Determine the (X, Y) coordinate at the center of the cell enclosing the given text.  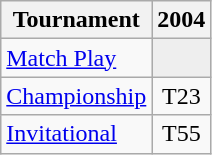
Invitational (76, 134)
T55 (182, 134)
2004 (182, 20)
Championship (76, 96)
T23 (182, 96)
Match Play (76, 58)
Tournament (76, 20)
